Pinpoint the cell where the given text exists, returning its [x, y] midpoint coordinate. 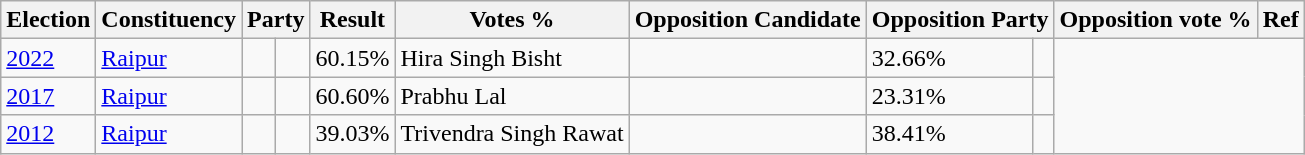
Opposition vote % [1156, 20]
Trivendra Singh Rawat [512, 134]
Ref [1280, 20]
32.66% [949, 58]
2022 [48, 58]
Constituency [169, 20]
Party [276, 20]
Election [48, 20]
Result [352, 20]
2012 [48, 134]
38.41% [949, 134]
Prabhu Lal [512, 96]
23.31% [949, 96]
Hira Singh Bisht [512, 58]
60.15% [352, 58]
Votes % [512, 20]
2017 [48, 96]
Opposition Party [960, 20]
60.60% [352, 96]
39.03% [352, 134]
Opposition Candidate [748, 20]
